Detect which cell encompasses the target text, then output its [X, Y] center coordinate. 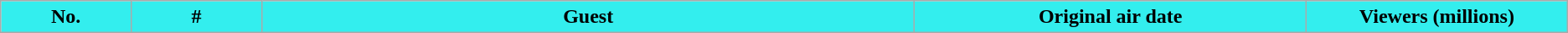
Guest [588, 17]
No. [66, 17]
# [197, 17]
Original air date [1111, 17]
Viewers (millions) [1436, 17]
